For the text-containing cell, return its midpoint in (x, y) coordinate format. 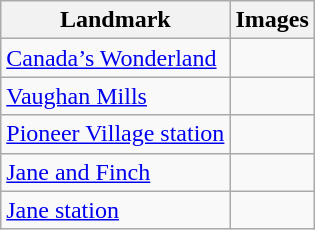
Jane station (116, 210)
Images (272, 20)
Landmark (116, 20)
Jane and Finch (116, 172)
Canada’s Wonderland (116, 58)
Pioneer Village station (116, 134)
Vaughan Mills (116, 96)
